Detect which cell encompasses the target text, then output its (X, Y) center coordinate. 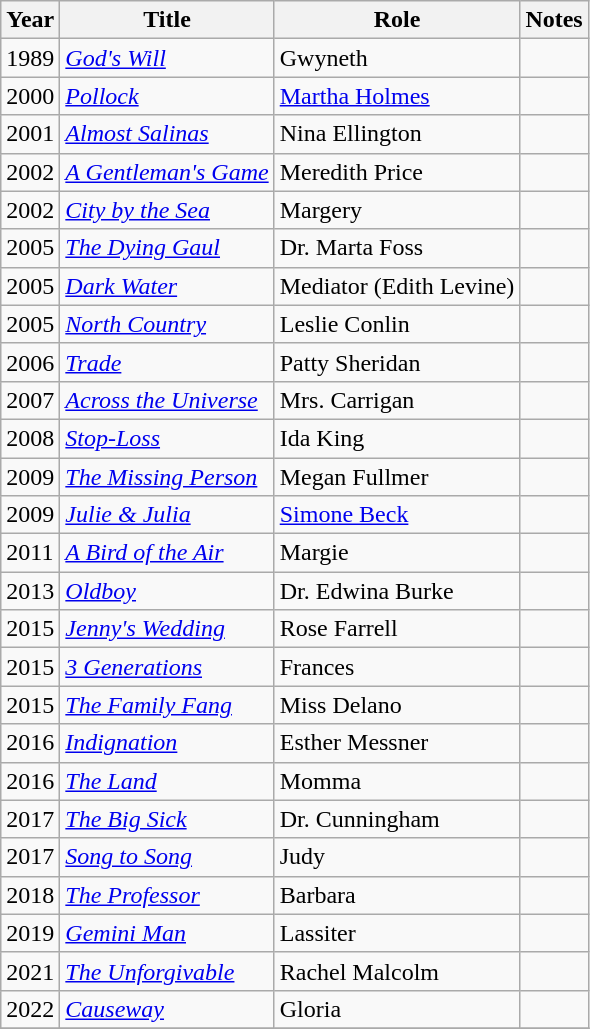
2022 (30, 1009)
2001 (30, 134)
Almost Salinas (167, 134)
Ida King (397, 438)
A Gentleman's Game (167, 172)
Indignation (167, 743)
Patty Sheridan (397, 362)
2021 (30, 971)
Frances (397, 667)
2011 (30, 553)
Simone Beck (397, 515)
The Big Sick (167, 819)
The Land (167, 781)
Title (167, 20)
Gwyneth (397, 58)
Song to Song (167, 857)
God's Will (167, 58)
2000 (30, 96)
Mrs. Carrigan (397, 400)
Barbara (397, 895)
Dr. Edwina Burke (397, 591)
Mediator (Edith Levine) (397, 286)
The Dying Gaul (167, 248)
3 Generations (167, 667)
Esther Messner (397, 743)
Dr. Cunningham (397, 819)
Martha Holmes (397, 96)
Margie (397, 553)
Judy (397, 857)
Rachel Malcolm (397, 971)
Gloria (397, 1009)
A Bird of the Air (167, 553)
Oldboy (167, 591)
Pollock (167, 96)
Stop-Loss (167, 438)
Role (397, 20)
Causeway (167, 1009)
Rose Farrell (397, 629)
Year (30, 20)
Megan Fullmer (397, 477)
Momma (397, 781)
Dark Water (167, 286)
2013 (30, 591)
North Country (167, 324)
Julie & Julia (167, 515)
2006 (30, 362)
The Unforgivable (167, 971)
Lassiter (397, 933)
Leslie Conlin (397, 324)
2007 (30, 400)
Meredith Price (397, 172)
City by the Sea (167, 210)
Notes (554, 20)
2019 (30, 933)
The Missing Person (167, 477)
Dr. Marta Foss (397, 248)
2008 (30, 438)
Nina Ellington (397, 134)
Miss Delano (397, 705)
1989 (30, 58)
The Professor (167, 895)
Gemini Man (167, 933)
Margery (397, 210)
Jenny's Wedding (167, 629)
The Family Fang (167, 705)
Across the Universe (167, 400)
2018 (30, 895)
Trade (167, 362)
